Search for the cell housing the specified text and yield its (X, Y) center coordinate. 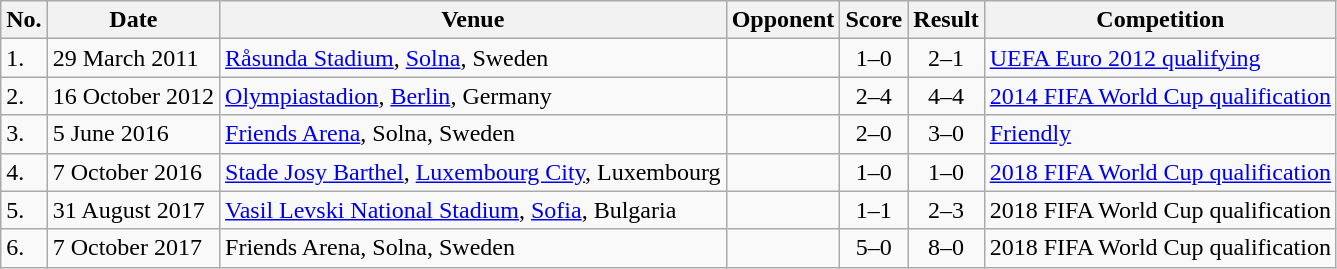
2–4 (874, 96)
1. (24, 58)
Olympiastadion, Berlin, Germany (474, 96)
5–0 (874, 248)
Result (946, 20)
6. (24, 248)
5. (24, 210)
Vasil Levski National Stadium, Sofia, Bulgaria (474, 210)
Date (133, 20)
5 June 2016 (133, 134)
2014 FIFA World Cup qualification (1160, 96)
4–4 (946, 96)
2–1 (946, 58)
Competition (1160, 20)
Råsunda Stadium, Solna, Sweden (474, 58)
1–1 (874, 210)
Venue (474, 20)
UEFA Euro 2012 qualifying (1160, 58)
3–0 (946, 134)
7 October 2016 (133, 172)
Friendly (1160, 134)
Opponent (783, 20)
2–0 (874, 134)
7 October 2017 (133, 248)
4. (24, 172)
31 August 2017 (133, 210)
Stade Josy Barthel, Luxembourg City, Luxembourg (474, 172)
Score (874, 20)
29 March 2011 (133, 58)
8–0 (946, 248)
No. (24, 20)
16 October 2012 (133, 96)
2. (24, 96)
2–3 (946, 210)
3. (24, 134)
